Extract the (x, y) coordinate from the center of the cell holding the provided text.  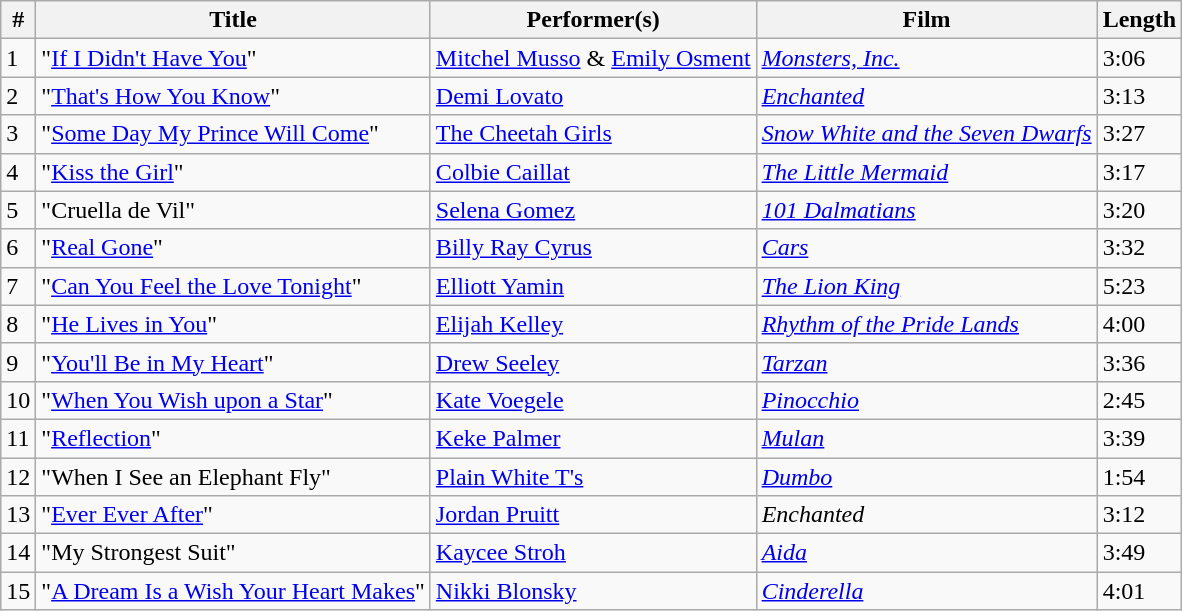
"Reflection" (234, 438)
Mitchel Musso & Emily Osment (593, 58)
"My Strongest Suit" (234, 553)
3:27 (1139, 134)
6 (18, 248)
2:45 (1139, 400)
3:12 (1139, 515)
Kaycee Stroh (593, 553)
Elijah Kelley (593, 324)
5:23 (1139, 286)
Billy Ray Cyrus (593, 248)
3 (18, 134)
Drew Seeley (593, 362)
4:00 (1139, 324)
13 (18, 515)
"You'll Be in My Heart" (234, 362)
Cars (926, 248)
Selena Gomez (593, 210)
Snow White and the Seven Dwarfs (926, 134)
15 (18, 591)
3:32 (1139, 248)
Plain White T's (593, 477)
Rhythm of the Pride Lands (926, 324)
4 (18, 172)
3:13 (1139, 96)
"Some Day My Prince Will Come" (234, 134)
9 (18, 362)
2 (18, 96)
Colbie Caillat (593, 172)
"That's How You Know" (234, 96)
The Little Mermaid (926, 172)
"Ever Ever After" (234, 515)
Elliott Yamin (593, 286)
Length (1139, 20)
Aida (926, 553)
8 (18, 324)
"Can You Feel the Love Tonight" (234, 286)
3:49 (1139, 553)
1 (18, 58)
The Lion King (926, 286)
5 (18, 210)
11 (18, 438)
Nikki Blonsky (593, 591)
1:54 (1139, 477)
"A Dream Is a Wish Your Heart Makes" (234, 591)
14 (18, 553)
"Cruella de Vil" (234, 210)
10 (18, 400)
"When You Wish upon a Star" (234, 400)
3:39 (1139, 438)
# (18, 20)
Demi Lovato (593, 96)
"Real Gone" (234, 248)
"When I See an Elephant Fly" (234, 477)
"He Lives in You" (234, 324)
Film (926, 20)
The Cheetah Girls (593, 134)
3:20 (1139, 210)
Cinderella (926, 591)
Keke Palmer (593, 438)
Title (234, 20)
4:01 (1139, 591)
Performer(s) (593, 20)
"If I Didn't Have You" (234, 58)
3:36 (1139, 362)
"Kiss the Girl" (234, 172)
7 (18, 286)
Kate Voegele (593, 400)
Mulan (926, 438)
Tarzan (926, 362)
Jordan Pruitt (593, 515)
3:06 (1139, 58)
Monsters, Inc. (926, 58)
3:17 (1139, 172)
12 (18, 477)
Pinocchio (926, 400)
101 Dalmatians (926, 210)
Dumbo (926, 477)
